Pinpoint the cell where the given text exists, returning its [x, y] midpoint coordinate. 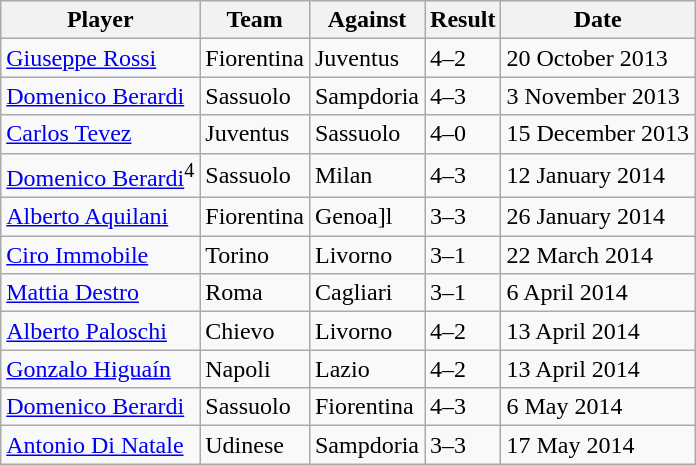
Napoli [255, 369]
15 December 2013 [598, 134]
Roma [255, 293]
17 May 2014 [598, 445]
Mattia Destro [100, 293]
22 March 2014 [598, 255]
Date [598, 20]
3 November 2013 [598, 96]
Cagliari [366, 293]
Result [463, 20]
Team [255, 20]
Player [100, 20]
Alberto Paloschi [100, 331]
Antonio Di Natale [100, 445]
Udinese [255, 445]
20 October 2013 [598, 58]
Carlos Tevez [100, 134]
Ciro Immobile [100, 255]
4–0 [463, 134]
12 January 2014 [598, 176]
Domenico Berardi4 [100, 176]
Gonzalo Higuaín [100, 369]
Lazio [366, 369]
6 May 2014 [598, 407]
Against [366, 20]
Genoa]l [366, 217]
26 January 2014 [598, 217]
Milan [366, 176]
Chievo [255, 331]
Giuseppe Rossi [100, 58]
Torino [255, 255]
6 April 2014 [598, 293]
Alberto Aquilani [100, 217]
